Extract the (X, Y) coordinate from the center of the cell holding the provided text.  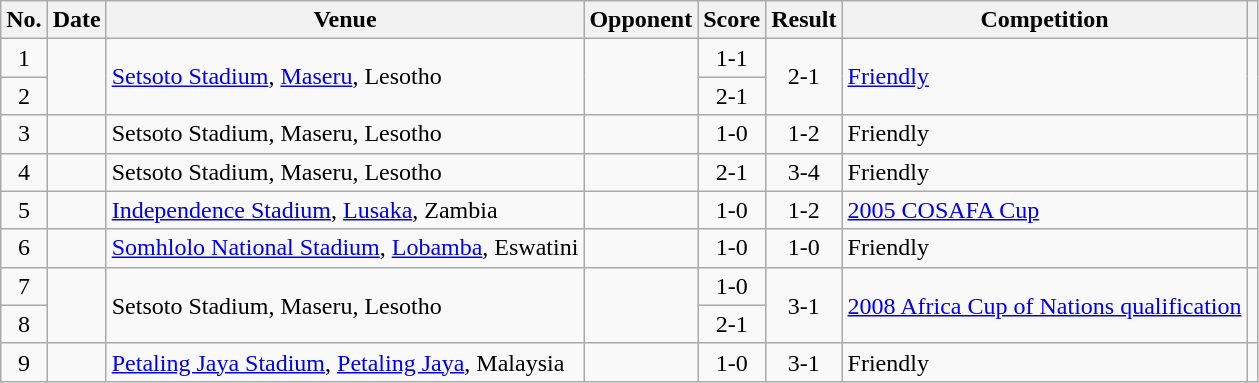
Somhlolo National Stadium, Lobamba, Eswatini (345, 248)
Petaling Jaya Stadium, Petaling Jaya, Malaysia (345, 362)
7 (24, 286)
2005 COSAFA Cup (1044, 210)
3-4 (804, 172)
6 (24, 248)
Date (76, 20)
5 (24, 210)
Opponent (641, 20)
1 (24, 58)
3 (24, 134)
2008 Africa Cup of Nations qualification (1044, 305)
1-1 (732, 58)
8 (24, 324)
2 (24, 96)
9 (24, 362)
No. (24, 20)
Independence Stadium, Lusaka, Zambia (345, 210)
Score (732, 20)
Competition (1044, 20)
Result (804, 20)
4 (24, 172)
Venue (345, 20)
